Locate the cell with the specified text and output its [X, Y] center coordinate. 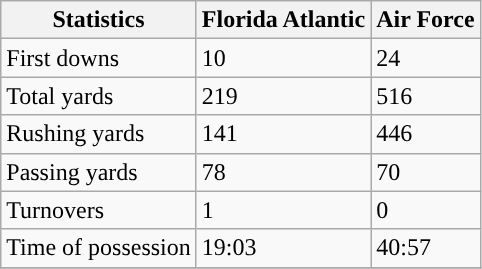
Time of possession [99, 248]
40:57 [426, 248]
70 [426, 172]
219 [283, 96]
Passing yards [99, 172]
78 [283, 172]
1 [283, 210]
Turnovers [99, 210]
516 [426, 96]
24 [426, 58]
Air Force [426, 20]
Total yards [99, 96]
0 [426, 210]
Statistics [99, 20]
446 [426, 134]
First downs [99, 58]
10 [283, 58]
Florida Atlantic [283, 20]
141 [283, 134]
Rushing yards [99, 134]
19:03 [283, 248]
